Output the (x, y) coordinate of the center of the cell containing the given text.  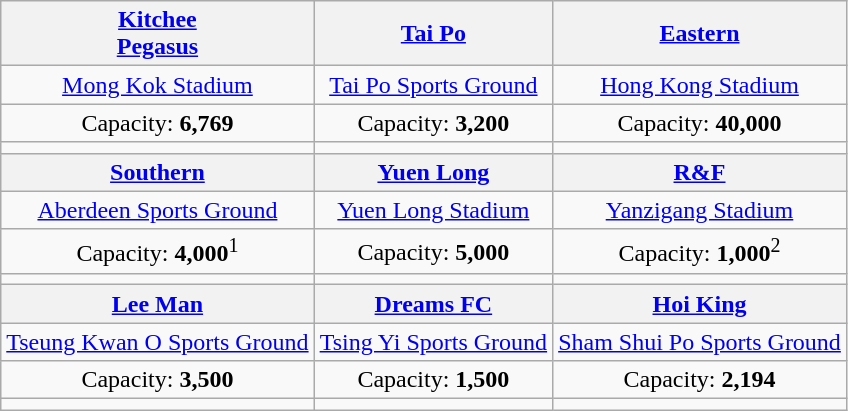
Southern (158, 172)
Mong Kok Stadium (158, 85)
Capacity: 1,0002 (700, 252)
Capacity: 6,769 (158, 123)
Tai Po (434, 34)
Hong Kong Stadium (700, 85)
Yuen Long (434, 172)
KitcheePegasus (158, 34)
Capacity: 3,500 (158, 380)
Tai Po Sports Ground (434, 85)
Hoi King (700, 304)
Sham Shui Po Sports Ground (700, 342)
Tseung Kwan O Sports Ground (158, 342)
Eastern (700, 34)
Tsing Yi Sports Ground (434, 342)
Yanzigang Stadium (700, 210)
Lee Man (158, 304)
R&F (700, 172)
Capacity: 5,000 (434, 252)
Capacity: 3,200 (434, 123)
Capacity: 2,194 (700, 380)
Capacity: 4,0001 (158, 252)
Aberdeen Sports Ground (158, 210)
Capacity: 1,500 (434, 380)
Dreams FC (434, 304)
Yuen Long Stadium (434, 210)
Capacity: 40,000 (700, 123)
